Return (X, Y) of the center of cell containing provided text 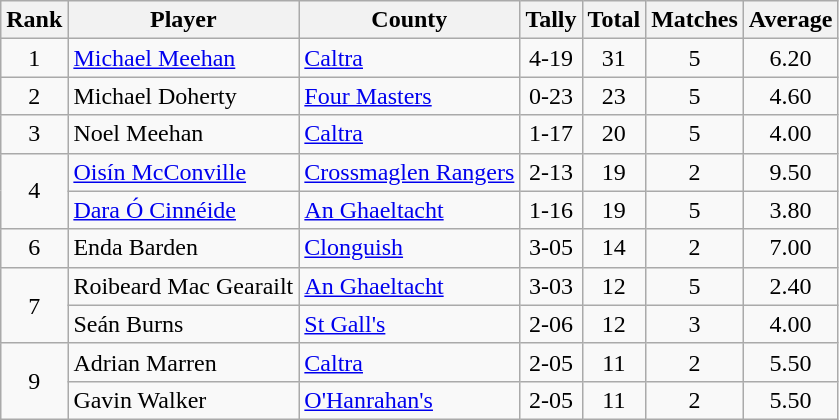
Oisín McConville (184, 172)
9.50 (790, 172)
Clonguish (410, 248)
Tally (551, 20)
St Gall's (410, 324)
9 (34, 381)
Rank (34, 20)
County (410, 20)
4 (34, 191)
2.40 (790, 286)
O'Hanrahan's (410, 400)
6.20 (790, 58)
4-19 (551, 58)
20 (614, 134)
Michael Doherty (184, 96)
7 (34, 305)
Roibeard Mac Gearailt (184, 286)
Seán Burns (184, 324)
1-16 (551, 210)
Average (790, 20)
23 (614, 96)
1-17 (551, 134)
3.80 (790, 210)
Matches (695, 20)
Crossmaglen Rangers (410, 172)
7.00 (790, 248)
2-06 (551, 324)
Four Masters (410, 96)
14 (614, 248)
Noel Meehan (184, 134)
3-03 (551, 286)
4.60 (790, 96)
Gavin Walker (184, 400)
0-23 (551, 96)
Dara Ó Cinnéide (184, 210)
6 (34, 248)
1 (34, 58)
Player (184, 20)
2-13 (551, 172)
Adrian Marren (184, 362)
Michael Meehan (184, 58)
Total (614, 20)
Enda Barden (184, 248)
31 (614, 58)
3-05 (551, 248)
